Identify which cell holds the provided text, then report its (x, y) central coordinate. 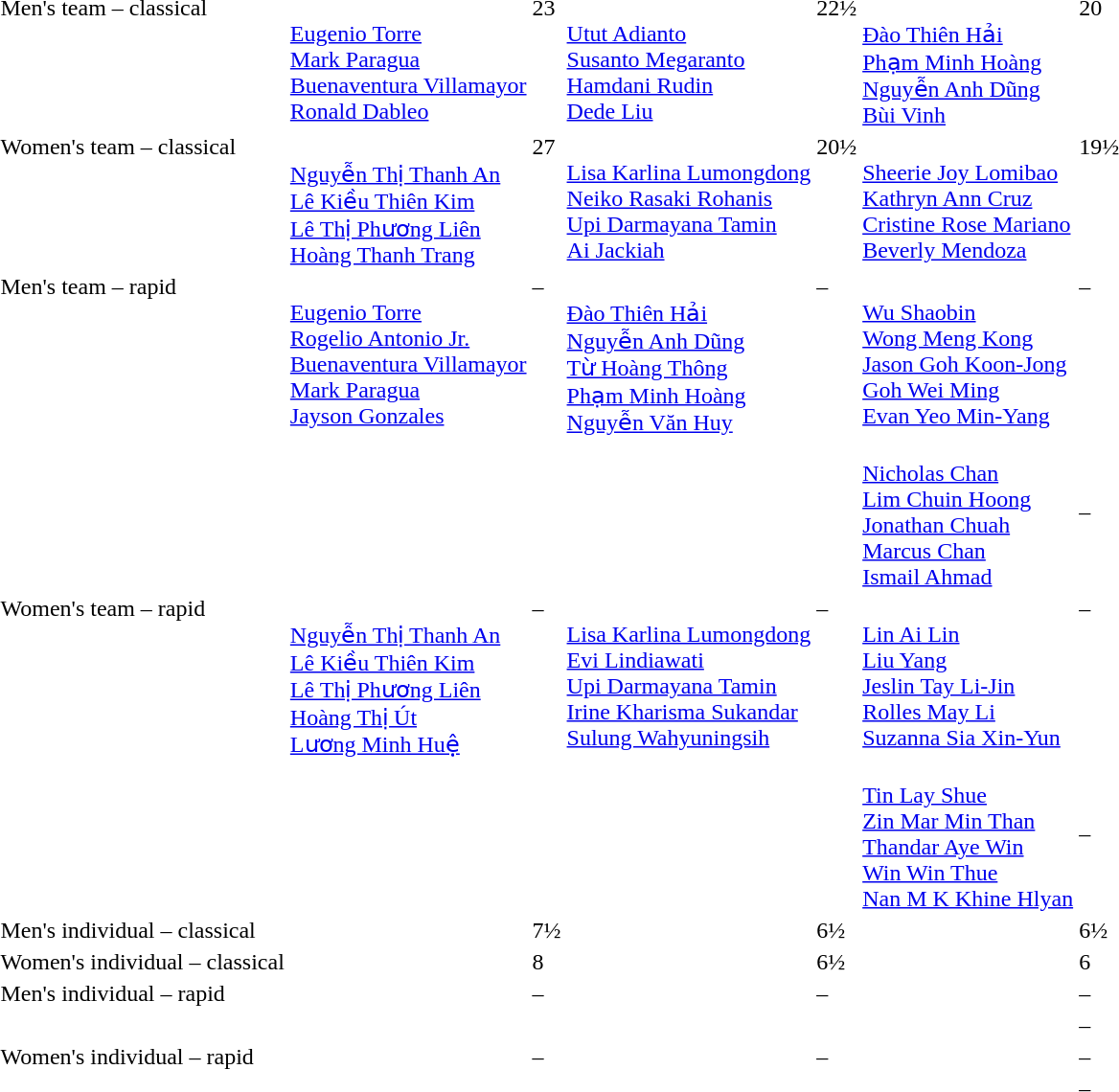
7½ (546, 930)
Lisa Karlina LumongdongNeiko Rasaki RohanisUpi Darmayana TaminAi Jackiah (689, 200)
Lin Ai LinLiu YangJeslin Tay Li-JinRolles May LiSuzanna Sia Xin-Yun (968, 672)
Wu ShaobinWong Meng KongJason Goh Koon-JongGoh Wei MingEvan Yeo Min-Yang (968, 351)
20½ (837, 200)
8 (546, 962)
Nguyễn Thị Thanh AnLê Kiều Thiên KimLê Thị Phương LiênHoàng Thị ÚtLương Minh Huệ (408, 753)
Đào Thiên HảiNguyễn Anh DũngTừ Hoàng ThôngPhạm Minh HoàngNguyễn Văn Huy (689, 431)
27 (546, 200)
Eugenio TorreRogelio Antonio Jr.Buenaventura VillamayorMark ParaguaJayson Gonzales (408, 431)
Lisa Karlina LumongdongEvi LindiawatiUpi Darmayana TaminIrine Kharisma SukandarSulung Wahyuningsih (689, 753)
Nicholas ChanLim Chuin HoongJonathan ChuahMarcus ChanIsmail Ahmad (968, 512)
Sheerie Joy LomibaoKathryn Ann CruzCristine Rose MarianoBeverly Mendoza (968, 200)
Nguyễn Thị Thanh AnLê Kiều Thiên KimLê Thị Phương LiênHoàng Thanh Trang (408, 200)
Tin Lay ShueZin Mar Min ThanThandar Aye WinWin Win ThueNan M K Khine Hlyan (968, 833)
